Detect which cell encompasses the target text, then output its (X, Y) center coordinate. 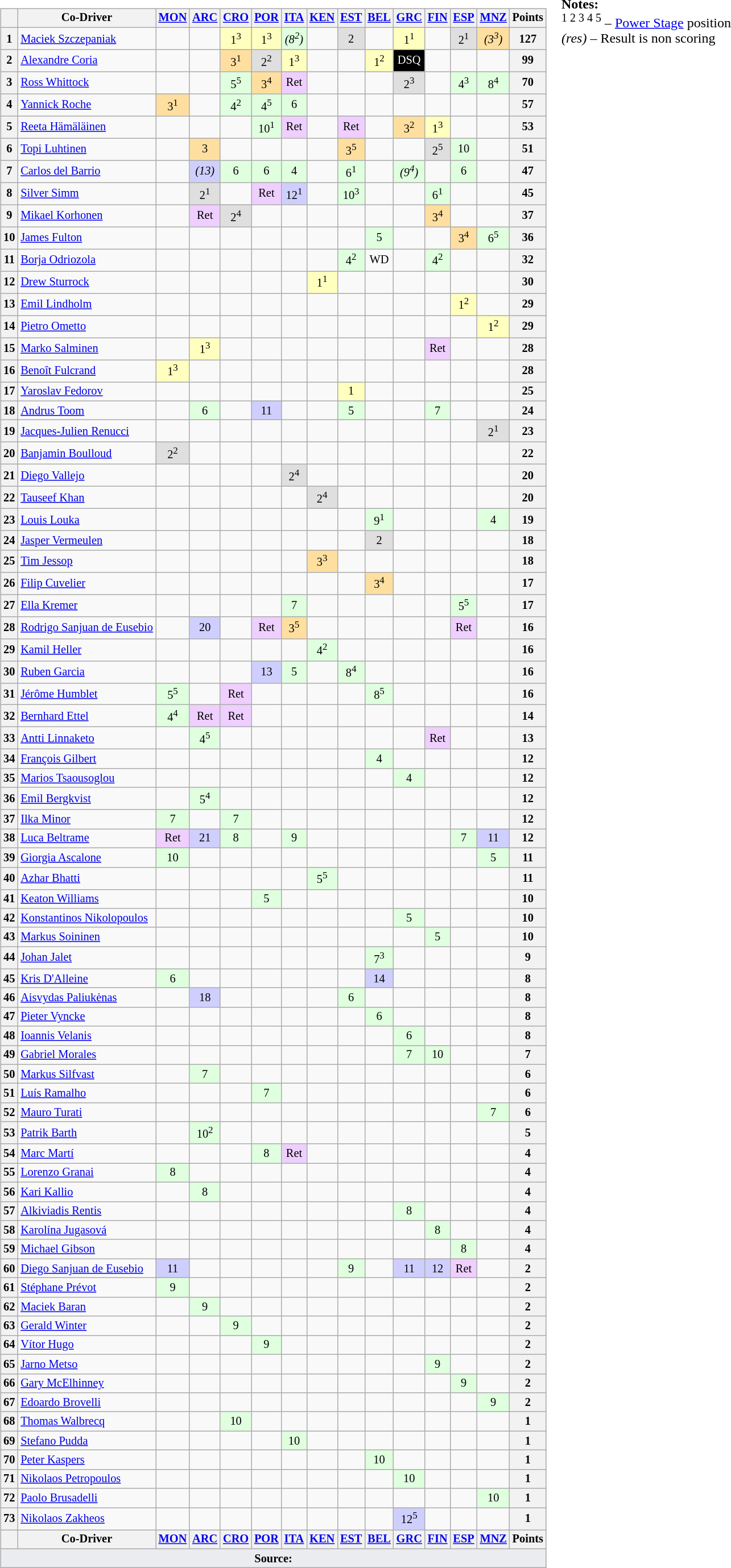
Giorgia Ascalone (86, 857)
Alexandre Coria (86, 60)
15 (9, 349)
Jasper Vermeulen (86, 541)
Carlos del Barrio (86, 172)
Jarno Metso (86, 1364)
(33) (494, 39)
James Fulton (86, 238)
Tim Jessop (86, 561)
69 (9, 1441)
50 (9, 1074)
Michael Gibson (86, 1249)
Lorenzo Granai (86, 1173)
Aisvydas Paliukėnas (86, 998)
Gerald Winter (86, 1326)
Marios Tsaousoglou (86, 778)
Pietro Ometto (86, 326)
27 (9, 605)
56 (9, 1192)
Marc Martí (86, 1154)
Luca Beltrame (86, 839)
Mikael Korhonen (86, 216)
103 (351, 193)
Kari Kallio (86, 1192)
Azhar Bhatti (86, 878)
Yaroslav Fedorov (86, 392)
Tauseef Khan (86, 498)
Luís Ramalho (86, 1093)
(13) (205, 172)
(94) (410, 172)
101 (266, 127)
WD (379, 260)
(82) (294, 39)
Konstantinos Nikolopoulos (86, 918)
125 (410, 1519)
Pieter Vyncke (86, 1017)
52 (9, 1113)
Ella Kremer (86, 605)
Ross Whittock (86, 83)
68 (9, 1421)
Filip Cuvelier (86, 583)
46 (9, 998)
38 (9, 839)
Emil Bergkvist (86, 798)
Karolína Jugasová (86, 1230)
Jacques-Julien Renucci (86, 431)
Johan Jalet (86, 957)
Maciek Szczepaniak (86, 39)
Banjamin Boulloud (86, 454)
Source: (273, 1558)
Maciek Baran (86, 1306)
Marko Salminen (86, 349)
Alkiviadis Rentis (86, 1211)
Emil Lindholm (86, 305)
Thomas Walbrecq (86, 1421)
40 (9, 878)
Rodrigo Sanjuan de Eusebio (86, 628)
Drew Sturrock (86, 282)
Diego Sanjuan de Eusebio (86, 1268)
Stefano Pudda (86, 1441)
Louis Louka (86, 520)
Kamil Heller (86, 649)
26 (9, 583)
Antti Linnaketo (86, 738)
Topi Luhtinen (86, 149)
Kris D'Alleine (86, 978)
102 (205, 1133)
91 (379, 520)
Ruben Garcia (86, 672)
Yannick Roche (86, 105)
Gabriel Morales (86, 1055)
Edoardo Brovelli (86, 1403)
127 (528, 39)
Diego Vallejo (86, 475)
Stéphane Prévot (86, 1288)
Silver Simm (86, 193)
Paolo Brusadelli (86, 1498)
72 (9, 1498)
71 (9, 1479)
Markus Silfvast (86, 1074)
Patrik Barth (86, 1133)
67 (9, 1403)
Mauro Turati (86, 1113)
Vítor Hugo (86, 1345)
Ilka Minor (86, 819)
Reeta Hämäläinen (86, 127)
Borja Odriozola (86, 260)
Gary McElhinney (86, 1383)
Nikolaos Petropoulos (86, 1479)
Markus Soininen (86, 937)
Andrus Toom (86, 410)
64 (9, 1345)
60 (9, 1268)
85 (379, 694)
Keaton Williams (86, 899)
49 (9, 1055)
François Gilbert (86, 759)
59 (9, 1249)
63 (9, 1326)
62 (9, 1306)
Jérôme Humblet (86, 694)
Peter Kaspers (86, 1460)
121 (294, 193)
41 (9, 899)
58 (9, 1230)
99 (528, 60)
Benoît Fulcrand (86, 371)
DSQ (410, 60)
66 (9, 1383)
48 (9, 1036)
Bernhard Ettel (86, 716)
Nikolaos Zakheos (86, 1519)
Ioannis Velanis (86, 1036)
39 (9, 857)
